From the cell containing the given text, extract its center point as [x, y] coordinate. 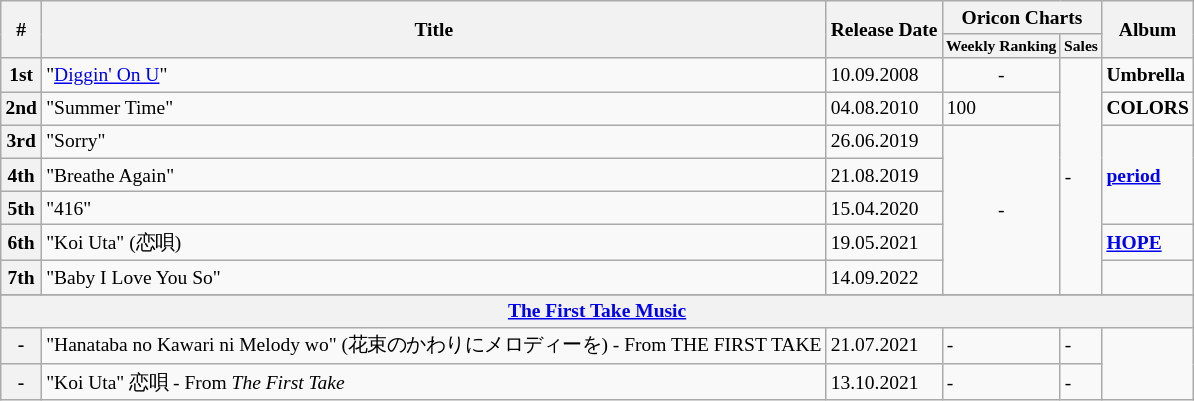
100 [1001, 108]
"Baby I Love You So" [434, 278]
"Koi Uta" 恋唄 - From The First Take [434, 382]
10.09.2008 [884, 74]
26.06.2019 [884, 142]
Umbrella [1148, 74]
"416" [434, 208]
4th [22, 174]
period [1148, 175]
21.08.2019 [884, 174]
"Hanataba no Kawari ni Melody wo" (花束のかわりにメロディーを) - From THE FIRST TAKE [434, 346]
13.10.2021 [884, 382]
HOPE [1148, 243]
"Sorry" [434, 142]
15.04.2020 [884, 208]
COLORS [1148, 108]
1st [22, 74]
Weekly Ranking [1001, 46]
The First Take Music [598, 310]
Title [434, 30]
7th [22, 278]
5th [22, 208]
"Summer Time" [434, 108]
Album [1148, 30]
Release Date [884, 30]
"Breathe Again" [434, 174]
6th [22, 243]
"Diggin' On U" [434, 74]
3rd [22, 142]
04.08.2010 [884, 108]
# [22, 30]
"Koi Uta" (恋唄) [434, 243]
Oricon Charts [1022, 18]
Sales [1081, 46]
21.07.2021 [884, 346]
19.05.2021 [884, 243]
14.09.2022 [884, 278]
2nd [22, 108]
